Locate the cell with the specified text and output its (X, Y) center coordinate. 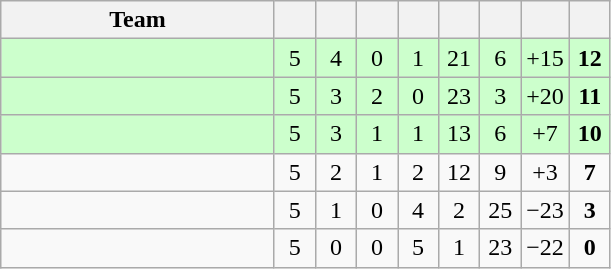
+3 (546, 172)
25 (500, 210)
−22 (546, 248)
21 (460, 58)
+7 (546, 134)
Team (138, 20)
+20 (546, 96)
13 (460, 134)
−23 (546, 210)
7 (590, 172)
9 (500, 172)
+15 (546, 58)
11 (590, 96)
10 (590, 134)
